Pinpoint the cell where the given text exists, returning its (x, y) midpoint coordinate. 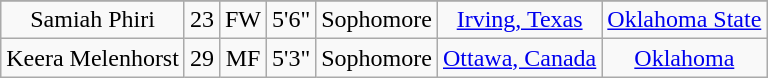
Ottawa, Canada (519, 58)
Oklahoma (684, 58)
5'3" (292, 58)
MF (242, 58)
29 (202, 58)
5'6" (292, 20)
Keera Melenhorst (93, 58)
23 (202, 20)
Oklahoma State (684, 20)
Samiah Phiri (93, 20)
Irving, Texas (519, 20)
FW (242, 20)
